Scan for the cell matching the given text and deliver its [X, Y] coordinate at center. 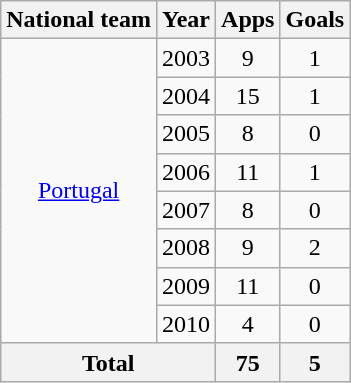
2009 [186, 286]
2008 [186, 248]
4 [248, 324]
Portugal [79, 191]
National team [79, 20]
5 [315, 362]
2007 [186, 210]
Apps [248, 20]
2 [315, 248]
15 [248, 96]
2005 [186, 134]
2006 [186, 172]
Year [186, 20]
2010 [186, 324]
Total [108, 362]
Goals [315, 20]
2004 [186, 96]
2003 [186, 58]
75 [248, 362]
